Pinpoint the cell where the given text exists, returning its (x, y) midpoint coordinate. 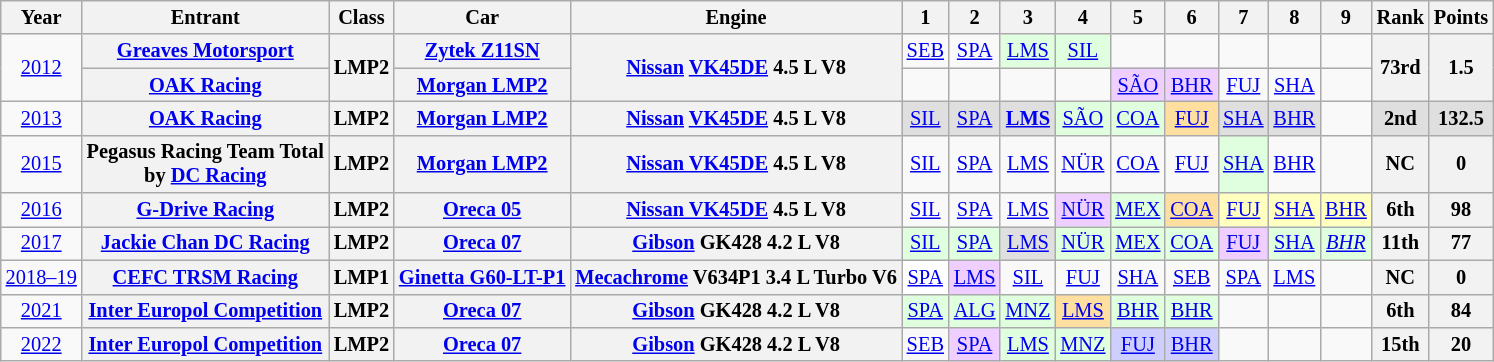
5 (1138, 17)
20 (1461, 344)
2017 (42, 243)
2012 (42, 68)
2016 (42, 210)
2 (975, 17)
ALG (975, 311)
2018–19 (42, 277)
1.5 (1461, 68)
2021 (42, 311)
2015 (42, 164)
2nd (1400, 118)
Greaves Motorsport (206, 51)
G-Drive Racing (206, 210)
77 (1461, 243)
Rank (1400, 17)
Oreca 05 (482, 210)
Pegasus Racing Team Totalby DC Racing (206, 164)
11th (1400, 243)
Ginetta G60-LT-P1 (482, 277)
Jackie Chan DC Racing (206, 243)
CEFC TRSM Racing (206, 277)
9 (1346, 17)
Entrant (206, 17)
LMP1 (362, 277)
98 (1461, 210)
73rd (1400, 68)
Mecachrome V634P1 3.4 L Turbo V6 (736, 277)
1 (926, 17)
Zytek Z11SN (482, 51)
84 (1461, 311)
Points (1461, 17)
4 (1082, 17)
15th (1400, 344)
Engine (736, 17)
7 (1243, 17)
2022 (42, 344)
132.5 (1461, 118)
2013 (42, 118)
6 (1192, 17)
Car (482, 17)
Class (362, 17)
8 (1295, 17)
Year (42, 17)
3 (1028, 17)
